Extract the (x, y) coordinate from the center of the cell holding the provided text.  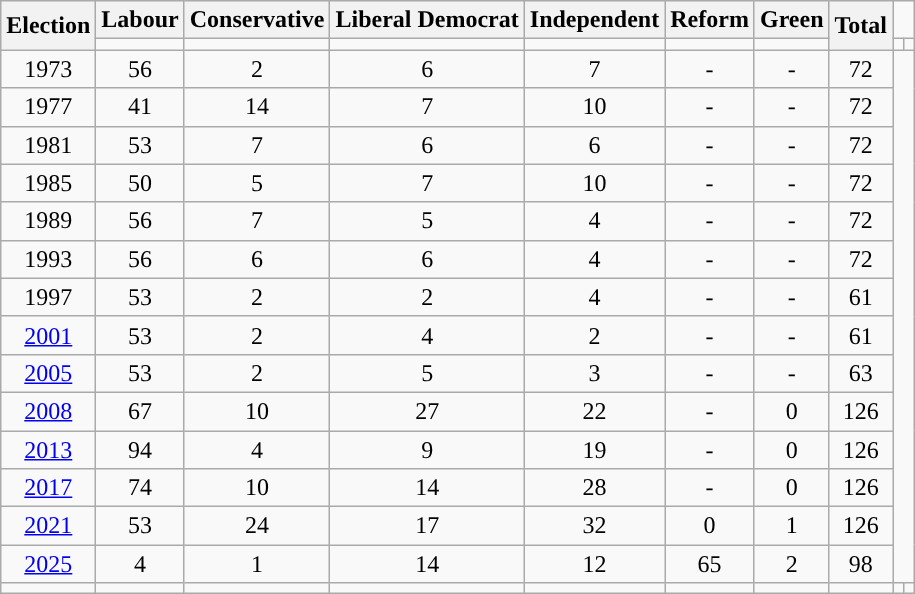
32 (594, 526)
74 (140, 488)
9 (427, 449)
3 (594, 373)
50 (140, 183)
2005 (48, 373)
2021 (48, 526)
Election (48, 26)
2017 (48, 488)
Total (861, 26)
Independent (594, 20)
1997 (48, 297)
41 (140, 107)
24 (257, 526)
2008 (48, 411)
12 (594, 564)
98 (861, 564)
1989 (48, 221)
19 (594, 449)
27 (427, 411)
17 (427, 526)
28 (594, 488)
94 (140, 449)
1985 (48, 183)
1977 (48, 107)
1981 (48, 145)
1973 (48, 69)
2013 (48, 449)
67 (140, 411)
Conservative (257, 20)
1993 (48, 259)
65 (710, 564)
22 (594, 411)
Green (792, 20)
Reform (710, 20)
63 (861, 373)
2025 (48, 564)
Labour (140, 20)
Liberal Democrat (427, 20)
2001 (48, 335)
